Search for the cell housing the specified text and yield its (x, y) center coordinate. 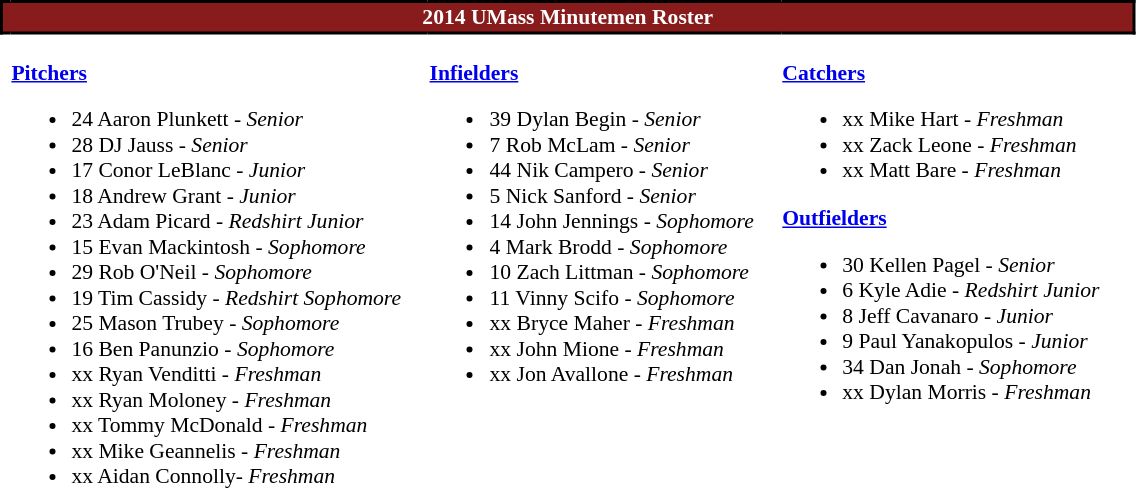
2014 UMass Minutemen Roster (568, 18)
